Provide the [x, y] coordinate of the cell's center where the given text is located.  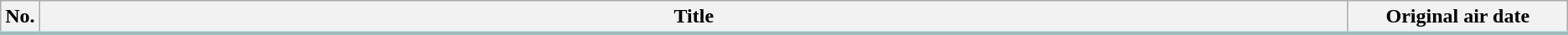
Original air date [1457, 17]
Title [694, 17]
No. [20, 17]
